Detect which cell encompasses the target text, then output its [x, y] center coordinate. 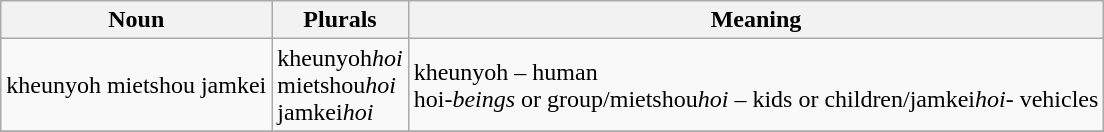
kheunyoh – humanhoi-beings or group/mietshouhoi – kids or children/jamkeihoi- vehicles [756, 85]
Plurals [340, 20]
Meaning [756, 20]
Noun [136, 20]
kheunyohhoimietshouhoijamkeihoi [340, 85]
kheunyoh mietshou jamkei [136, 85]
